Locate the cell with the specified text and output its [x, y] center coordinate. 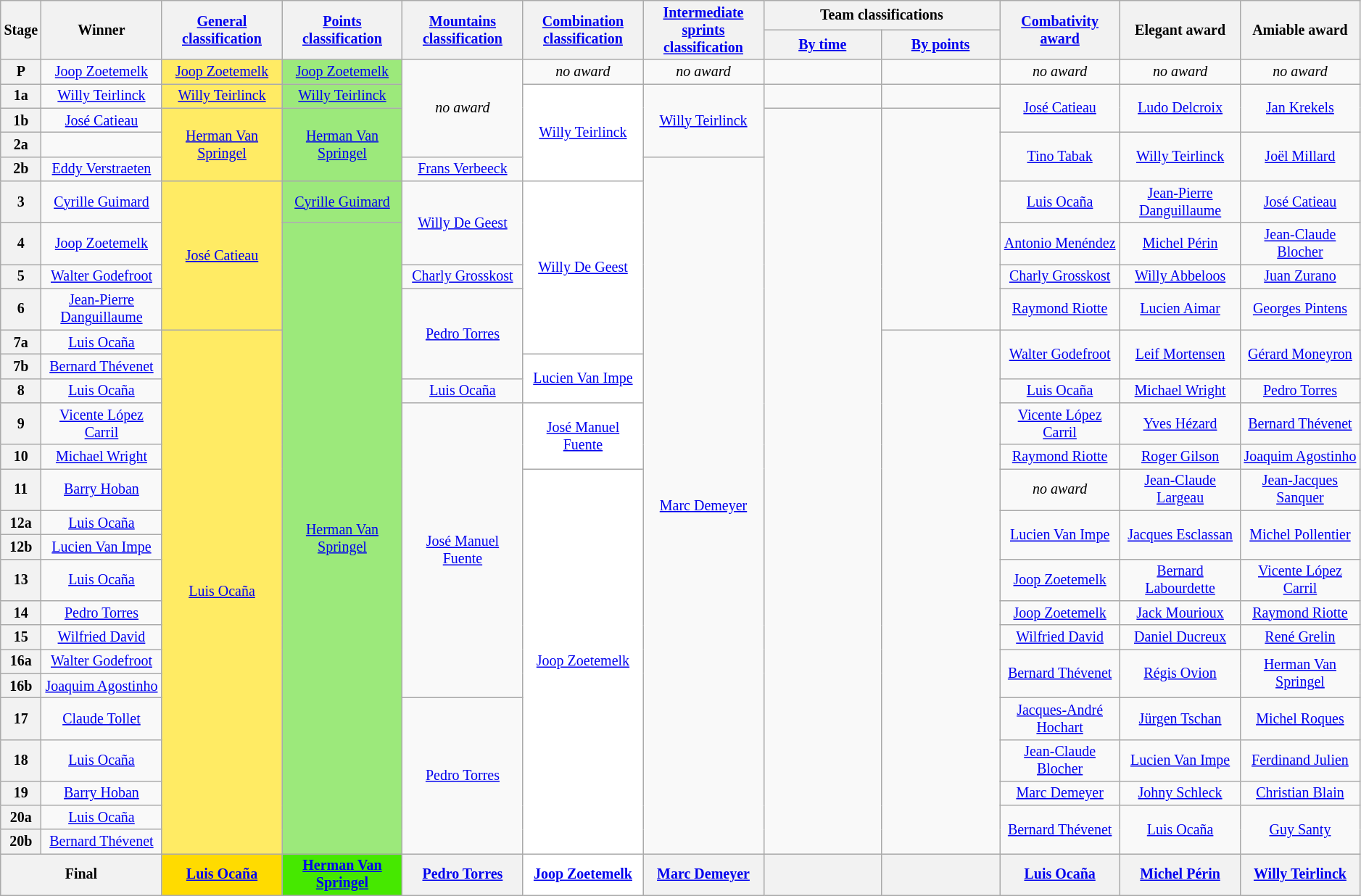
Jacques Esclassan [1180, 535]
11 [21, 490]
Jack Mourioux [1180, 613]
2a [21, 145]
Jan Krekels [1301, 109]
Roger Gilson [1180, 457]
10 [21, 457]
Bernard Labourdette [1180, 580]
3 [21, 202]
René Grelin [1301, 636]
Combativity award [1060, 30]
1b [21, 120]
Gérard Moneyron [1301, 355]
16b [21, 686]
12b [21, 547]
Lucien Aimar [1180, 309]
By time [822, 45]
Yves Hézard [1180, 423]
15 [21, 636]
Daniel Ducreux [1180, 636]
20a [21, 818]
7a [21, 342]
4 [21, 244]
Régis Ovion [1180, 674]
Team classifications [882, 16]
Claude Tollet [102, 719]
Jürgen Tschan [1180, 719]
Jean-Claude Largeau [1180, 490]
Ludo Delcroix [1180, 109]
Winner [102, 30]
By points [940, 45]
Georges Pintens [1301, 309]
5 [21, 277]
Stage [21, 30]
Intermediate sprints classification [703, 30]
Christian Blain [1301, 793]
Elegant award [1180, 30]
2b [21, 168]
6 [21, 309]
13 [21, 580]
Guy Santy [1301, 829]
Combination classification [583, 30]
Frans Verbeeck [463, 168]
7b [21, 367]
Willy Abbeloos [1180, 277]
General classification [222, 30]
8 [21, 391]
P [21, 72]
9 [21, 423]
Michel Pollentier [1301, 535]
1a [21, 96]
Jean-Jacques Sanquer [1301, 490]
Eddy Verstraeten [102, 168]
Michel Roques [1301, 719]
12a [21, 523]
Jacques-André Hochart [1060, 719]
Amiable award [1301, 30]
Points classification [342, 30]
19 [21, 793]
Juan Zurano [1301, 277]
Tino Tabak [1060, 157]
18 [21, 760]
Final [81, 874]
Ferdinand Julien [1301, 760]
17 [21, 719]
16a [21, 661]
Joël Millard [1301, 157]
Leif Mortensen [1180, 355]
Johny Schleck [1180, 793]
14 [21, 613]
Antonio Menéndez [1060, 244]
20b [21, 842]
Mountains classification [463, 30]
